Scan for the cell matching the given text and deliver its (x, y) coordinate at center. 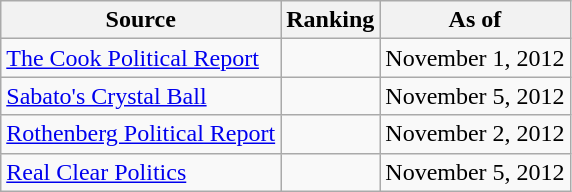
November 1, 2012 (475, 58)
Sabato's Crystal Ball (141, 96)
November 2, 2012 (475, 134)
Source (141, 20)
Real Clear Politics (141, 172)
Rothenberg Political Report (141, 134)
The Cook Political Report (141, 58)
Ranking (330, 20)
As of (475, 20)
